Output the (X, Y) coordinate of the center of the cell containing the given text.  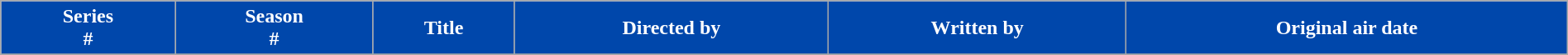
Written by (978, 28)
Season# (275, 28)
Series# (88, 28)
Directed by (672, 28)
Title (443, 28)
Original air date (1347, 28)
